Capture the cell that displays the provided text and extract its (x, y) central coordinate. 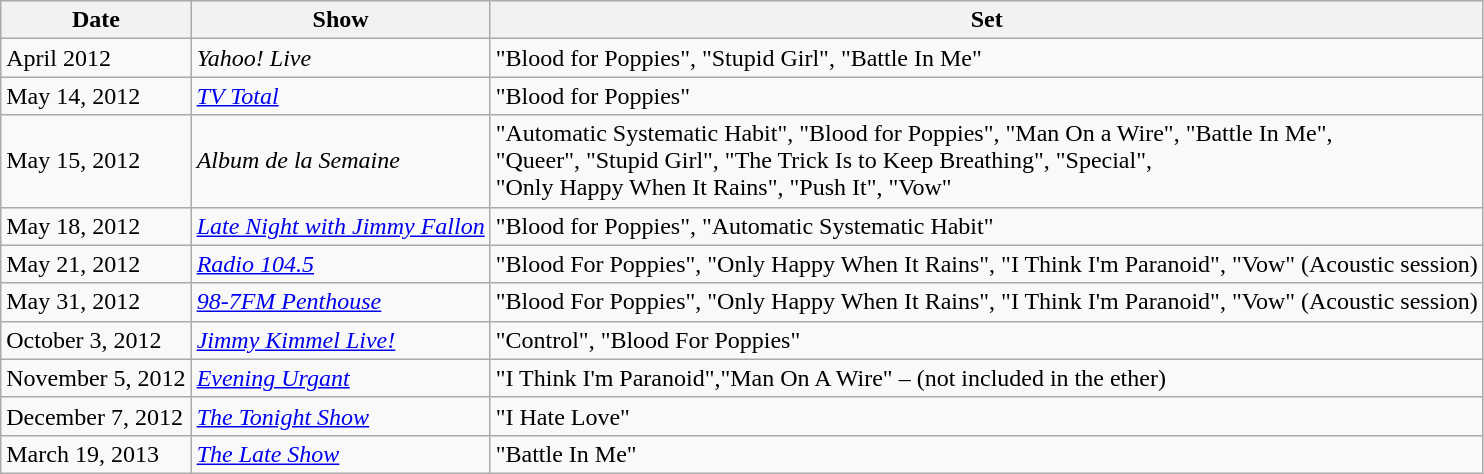
Album de la Semaine (340, 161)
April 2012 (96, 58)
November 5, 2012 (96, 378)
Radio 104.5 (340, 264)
Set (986, 20)
"Blood for Poppies", "Stupid Girl", "Battle In Me" (986, 58)
Jimmy Kimmel Live! (340, 340)
May 21, 2012 (96, 264)
Yahoo! Live (340, 58)
Show (340, 20)
May 14, 2012 (96, 96)
May 18, 2012 (96, 226)
March 19, 2013 (96, 454)
May 15, 2012 (96, 161)
"I Hate Love" (986, 416)
May 31, 2012 (96, 302)
October 3, 2012 (96, 340)
"Battle In Me" (986, 454)
TV Total (340, 96)
Date (96, 20)
"I Think I'm Paranoid","Man On A Wire" – (not included in the ether) (986, 378)
"Blood for Poppies" (986, 96)
Late Night with Jimmy Fallon (340, 226)
"Control", "Blood For Poppies" (986, 340)
98-7FM Penthouse (340, 302)
Evening Urgant (340, 378)
December 7, 2012 (96, 416)
"Blood for Poppies", "Automatic Systematic Habit" (986, 226)
The Tonight Show (340, 416)
The Late Show (340, 454)
